Locate the cell with the specified text and output its (X, Y) center coordinate. 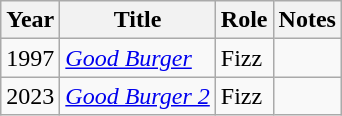
Good Burger (138, 58)
Notes (307, 20)
Title (138, 20)
Good Burger 2 (138, 96)
Role (244, 20)
Year (30, 20)
1997 (30, 58)
2023 (30, 96)
